Extract the (x, y) coordinate from the center of the cell holding the provided text.  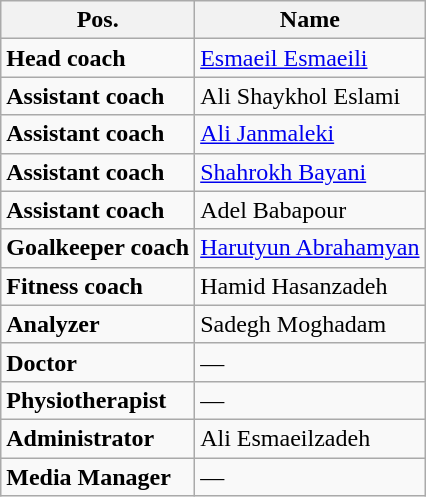
Sadegh Moghadam (310, 324)
Head coach (98, 58)
Name (310, 20)
Media Manager (98, 477)
Doctor (98, 362)
Shahrokh Bayani (310, 172)
Ali Shaykhol Eslami (310, 96)
Hamid Hasanzadeh (310, 286)
Esmaeil Esmaeili (310, 58)
Harutyun Abrahamyan (310, 248)
Pos. (98, 20)
Physiotherapist (98, 400)
Fitness coach (98, 286)
Administrator (98, 438)
Ali Janmaleki (310, 134)
Adel Babapour (310, 210)
Goalkeeper coach (98, 248)
Ali Esmaeilzadeh (310, 438)
Analyzer (98, 324)
